Capture the cell that displays the provided text and extract its [x, y] central coordinate. 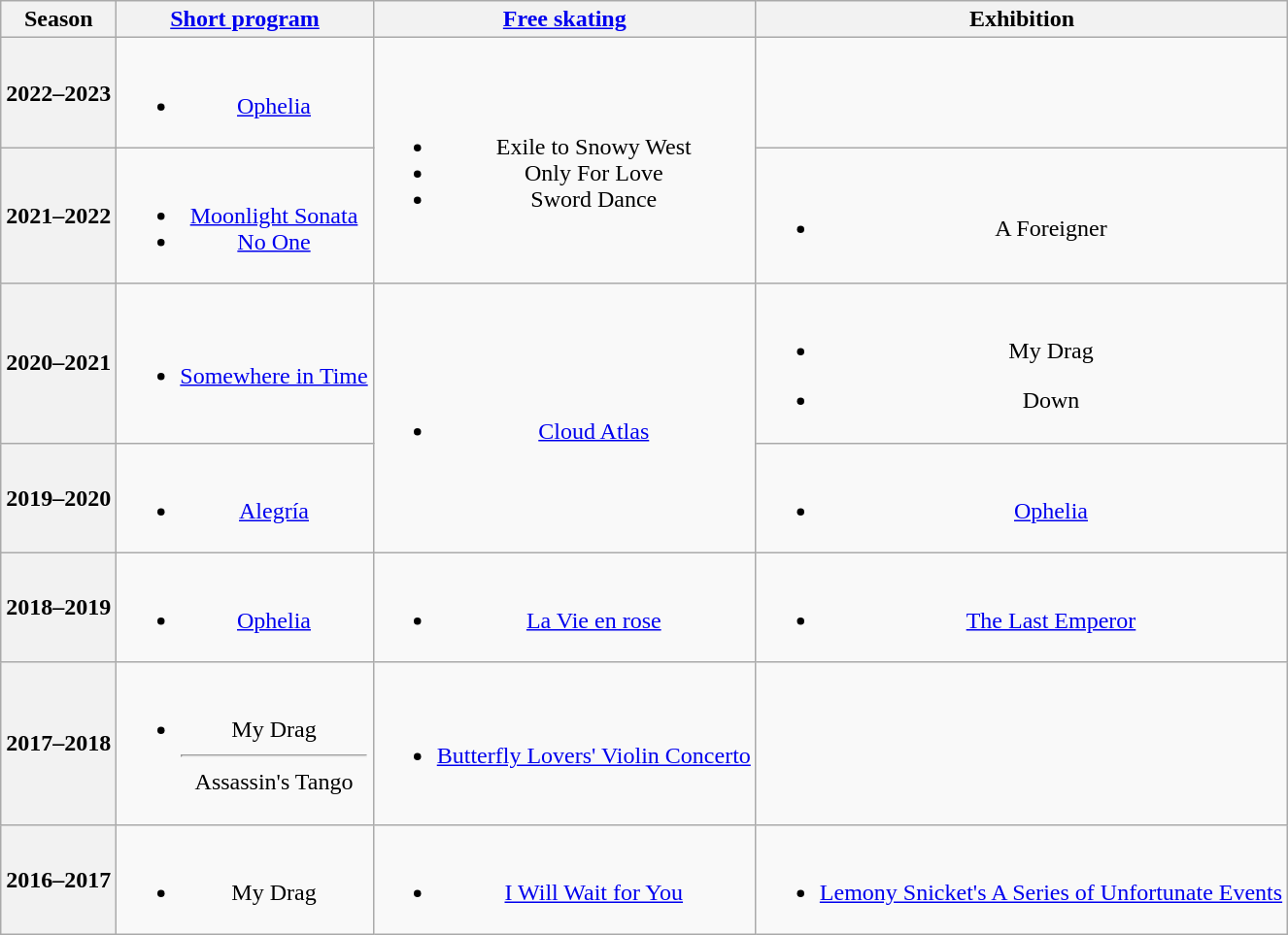
Exile to Snowy WestOnly For LoveSword Dance [564, 161]
Free skating [564, 19]
My Drag Down [1022, 363]
La Vie en rose [564, 608]
2018–2019 [58, 608]
Moonlight Sonata No One [245, 216]
Cloud Atlas [564, 417]
2021–2022 [58, 216]
Lemony Snicket's A Series of Unfortunate Events [1022, 880]
The Last Emperor [1022, 608]
I Will Wait for You [564, 880]
2022–2023 [58, 93]
Alegría [245, 497]
2016–2017 [58, 880]
My Drag [245, 880]
2020–2021 [58, 363]
2019–2020 [58, 497]
2017–2018 [58, 744]
My Drag Assassin's Tango [245, 744]
Season [58, 19]
Somewhere in Time [245, 363]
Short program [245, 19]
Exhibition [1022, 19]
Butterfly Lovers' Violin Concerto [564, 744]
A Foreigner [1022, 216]
